Return (x, y) of the center of cell containing provided text 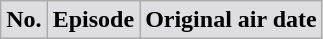
Original air date (232, 20)
Episode (93, 20)
No. (24, 20)
